Provide the [X, Y] coordinate of the cell's center where the given text is located.  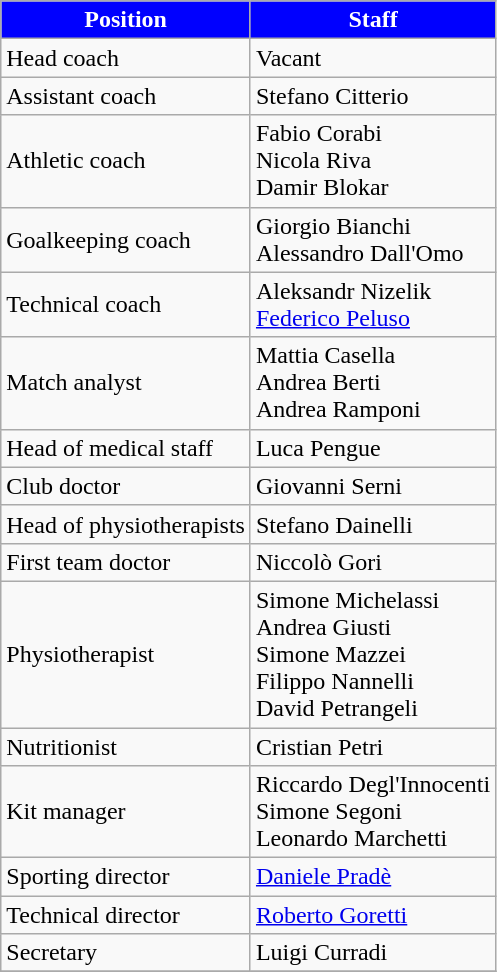
Simone Michelassi Andrea Giusti Simone Mazzei Filippo Nannelli David Petrangeli [372, 654]
Riccardo Degl'Innocenti Simone Segoni Leonardo Marchetti [372, 812]
Luca Pengue [372, 448]
Aleksandr Nizelik Federico Peluso [372, 304]
Sporting director [126, 877]
Luigi Curradi [372, 953]
Head coach [126, 58]
Position [126, 20]
Secretary [126, 953]
Nutritionist [126, 747]
Head of physiotherapists [126, 524]
Athletic coach [126, 161]
Physiotherapist [126, 654]
Mattia Casella Andrea Berti Andrea Ramponi [372, 383]
Cristian Petri [372, 747]
Head of medical staff [126, 448]
Vacant [372, 58]
Kit manager [126, 812]
Technical director [126, 915]
Stefano Citterio [372, 96]
Assistant coach [126, 96]
Roberto Goretti [372, 915]
Giovanni Serni [372, 486]
Club doctor [126, 486]
Giorgio Bianchi Alessandro Dall'Omo [372, 240]
First team doctor [126, 562]
Fabio Corabi Nicola Riva Damir Blokar [372, 161]
Match analyst [126, 383]
Staff [372, 20]
Daniele Pradè [372, 877]
Niccolò Gori [372, 562]
Goalkeeping coach [126, 240]
Stefano Dainelli [372, 524]
Technical coach [126, 304]
